Extract the [x, y] coordinate from the center of the cell holding the provided text.  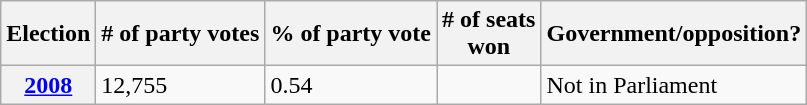
0.54 [351, 85]
12,755 [180, 85]
Government/opposition? [674, 34]
% of party vote [351, 34]
# of party votes [180, 34]
Not in Parliament [674, 85]
# of seatswon [489, 34]
2008 [48, 85]
Election [48, 34]
